For the text-containing cell, return its midpoint in [x, y] coordinate format. 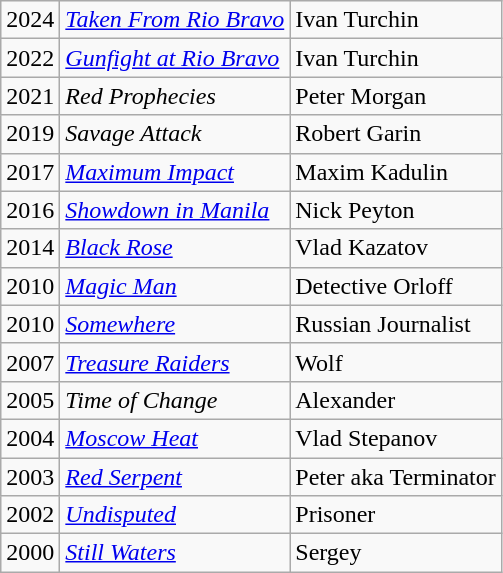
Red Serpent [175, 477]
Wolf [396, 362]
Vlad Stepanov [396, 438]
Somewhere [175, 324]
Nick Peyton [396, 210]
2022 [30, 58]
Gunfight at Rio Bravo [175, 58]
Sergey [396, 553]
Taken From Rio Bravo [175, 20]
2003 [30, 477]
Maximum Impact [175, 172]
Peter Morgan [396, 96]
2016 [30, 210]
Still Waters [175, 553]
Vlad Kazatov [396, 248]
2002 [30, 515]
Robert Garin [396, 134]
Maxim Kadulin [396, 172]
2014 [30, 248]
Peter aka Terminator [396, 477]
2024 [30, 20]
Russian Journalist [396, 324]
Undisputed [175, 515]
Prisoner [396, 515]
2007 [30, 362]
2005 [30, 400]
2019 [30, 134]
Showdown in Manila [175, 210]
2021 [30, 96]
Moscow Heat [175, 438]
Treasure Raiders [175, 362]
Detective Orloff [396, 286]
Savage Attack [175, 134]
Alexander [396, 400]
2004 [30, 438]
Red Prophecies [175, 96]
Magic Man [175, 286]
Time of Change [175, 400]
Black Rose [175, 248]
2000 [30, 553]
2017 [30, 172]
